Extract the [X, Y] coordinate from the center of the cell holding the provided text.  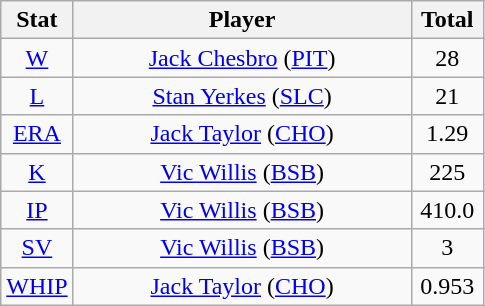
410.0 [447, 210]
Jack Chesbro (PIT) [242, 58]
Stan Yerkes (SLC) [242, 96]
3 [447, 248]
SV [37, 248]
21 [447, 96]
W [37, 58]
ERA [37, 134]
Stat [37, 20]
28 [447, 58]
IP [37, 210]
K [37, 172]
Player [242, 20]
0.953 [447, 286]
225 [447, 172]
Total [447, 20]
1.29 [447, 134]
WHIP [37, 286]
L [37, 96]
